Find where the given text appears and provide that cell's center as [X, Y] coordinate. 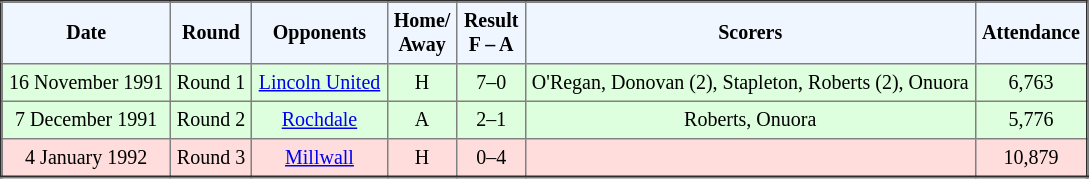
Rochdale [320, 120]
Opponents [320, 33]
10,879 [1031, 158]
Date [86, 33]
5,776 [1031, 120]
A [422, 120]
O'Regan, Donovan (2), Stapleton, Roberts (2), Onuora [750, 83]
Round 3 [211, 158]
Round 2 [211, 120]
2–1 [491, 120]
Round [211, 33]
Attendance [1031, 33]
Lincoln United [320, 83]
16 November 1991 [86, 83]
Millwall [320, 158]
Roberts, Onuora [750, 120]
0–4 [491, 158]
Scorers [750, 33]
Round 1 [211, 83]
6,763 [1031, 83]
4 January 1992 [86, 158]
ResultF – A [491, 33]
7 December 1991 [86, 120]
Home/Away [422, 33]
7–0 [491, 83]
